Return (X, Y) of the center of cell containing provided text 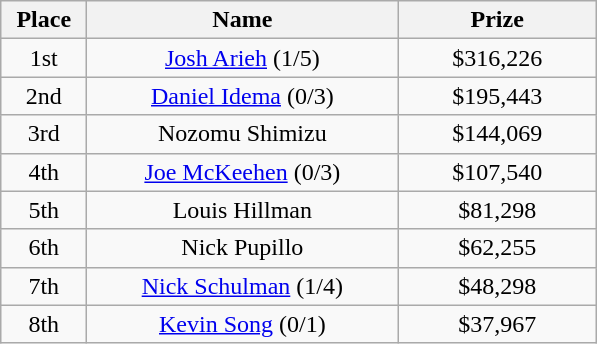
$62,255 (498, 248)
1st (44, 58)
8th (44, 324)
$195,443 (498, 96)
$37,967 (498, 324)
Name (242, 20)
Kevin Song (0/1) (242, 324)
$316,226 (498, 58)
Josh Arieh (1/5) (242, 58)
Joe McKeehen (0/3) (242, 172)
$144,069 (498, 134)
Prize (498, 20)
Nozomu Shimizu (242, 134)
7th (44, 286)
6th (44, 248)
Louis Hillman (242, 210)
5th (44, 210)
2nd (44, 96)
3rd (44, 134)
$81,298 (498, 210)
$48,298 (498, 286)
$107,540 (498, 172)
Nick Pupillo (242, 248)
Place (44, 20)
4th (44, 172)
Nick Schulman (1/4) (242, 286)
Daniel Idema (0/3) (242, 96)
